Provide the [X, Y] coordinate of the cell's center where the given text is located.  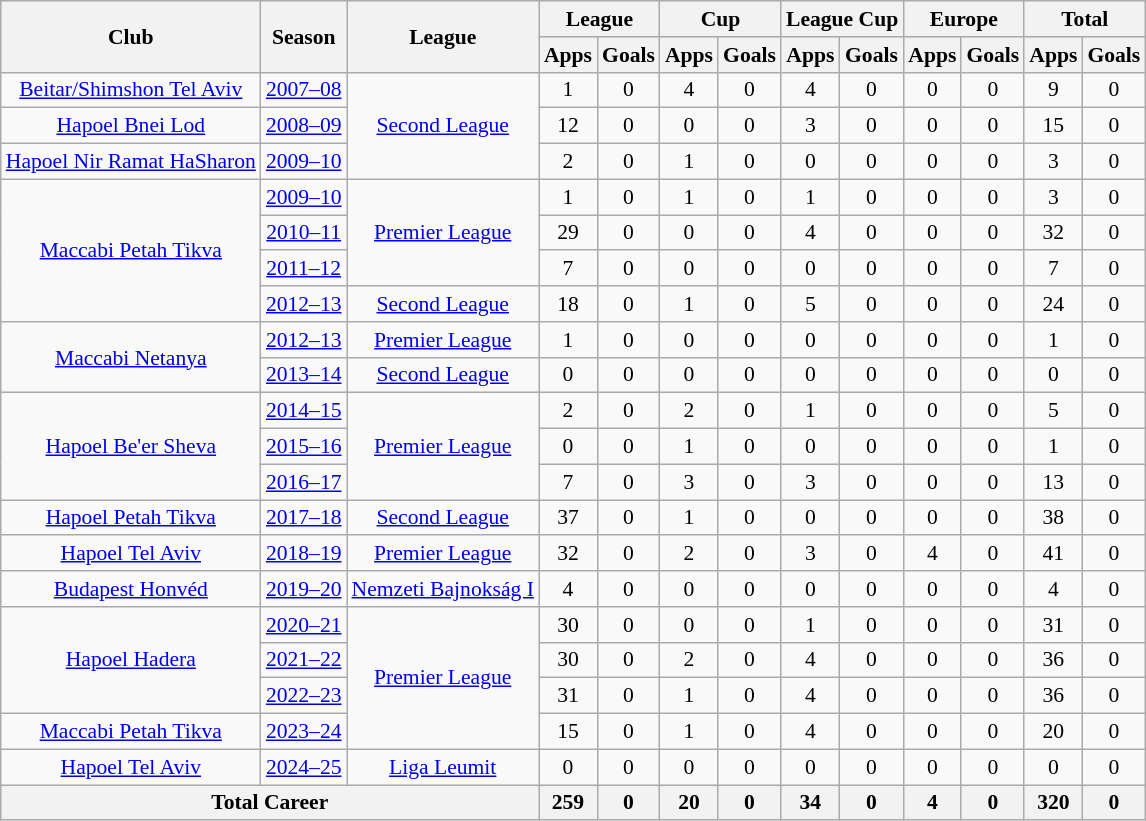
Hapoel Be'er Sheva [131, 446]
259 [568, 803]
2015–16 [304, 447]
League Cup [842, 19]
2007–08 [304, 90]
Total [1084, 19]
18 [568, 304]
2017–18 [304, 518]
Hapoel Nir Ramat HaSharon [131, 162]
37 [568, 518]
Liga Leumit [443, 767]
24 [1053, 304]
Hapoel Hadera [131, 660]
Europe [964, 19]
Maccabi Netanya [131, 358]
Club [131, 36]
9 [1053, 90]
Hapoel Petah Tikva [131, 518]
Total Career [270, 803]
2008–09 [304, 126]
2013–14 [304, 375]
2024–25 [304, 767]
29 [568, 233]
34 [810, 803]
Cup [720, 19]
320 [1053, 803]
2014–15 [304, 411]
2021–22 [304, 660]
41 [1053, 554]
Season [304, 36]
Beitar/Shimshon Tel Aviv [131, 90]
2023–24 [304, 732]
2022–23 [304, 696]
Nemzeti Bajnokság I [443, 589]
2020–21 [304, 625]
Budapest Honvéd [131, 589]
13 [1053, 482]
Hapoel Bnei Lod [131, 126]
2010–11 [304, 233]
2016–17 [304, 482]
2019–20 [304, 589]
2018–19 [304, 554]
2011–12 [304, 269]
12 [568, 126]
38 [1053, 518]
